Detect which cell encompasses the target text, then output its [x, y] center coordinate. 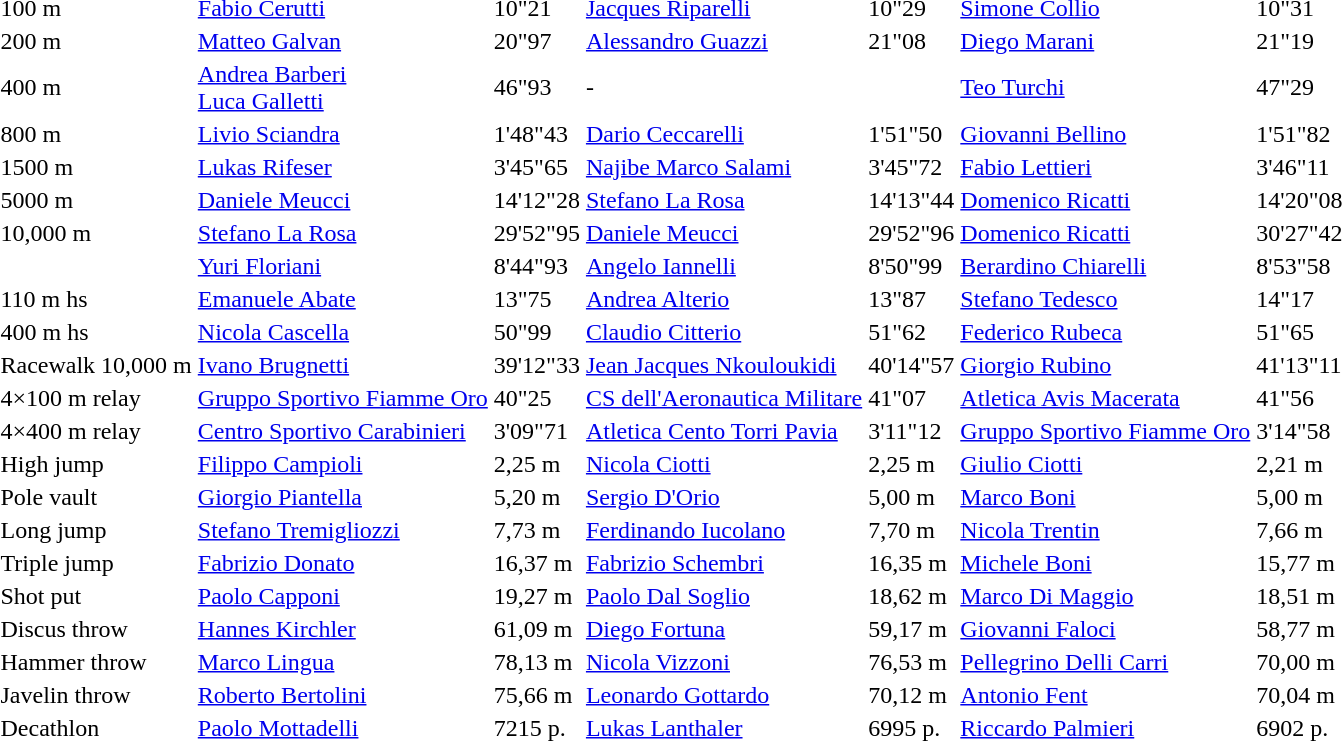
13"75 [536, 299]
Ivano Brugnetti [342, 365]
14'12"28 [536, 200]
Nicola Ciotti [724, 464]
Stefano Tremigliozzi [342, 530]
7,70 m [912, 530]
Hannes Kirchler [342, 629]
3'45"72 [912, 167]
Roberto Bertolini [342, 695]
61,09 m [536, 629]
Fabrizio Schembri [724, 563]
Atletica Avis Macerata [1106, 398]
Emanuele Abate [342, 299]
Giorgio Rubino [1106, 365]
Pellegrino Delli Carri [1106, 662]
3'11"12 [912, 431]
Marco Lingua [342, 662]
40"25 [536, 398]
Federico Rubeca [1106, 332]
29'52"95 [536, 233]
- [724, 88]
70,12 m [912, 695]
Michele Boni [1106, 563]
5,00 m [912, 497]
Jean Jacques Nkouloukidi [724, 365]
Stefano Tedesco [1106, 299]
Andrea BarberiLuca Galletti [342, 88]
Andrea Alterio [724, 299]
18,62 m [912, 596]
Giovanni Faloci [1106, 629]
Paolo Capponi [342, 596]
Teo Turchi [1106, 88]
Nicola Trentin [1106, 530]
16,35 m [912, 563]
Ferdinando Iucolano [724, 530]
CS dell'Aeronautica Militare [724, 398]
59,17 m [912, 629]
Marco Di Maggio [1106, 596]
20"97 [536, 41]
14'13"44 [912, 200]
39'12"33 [536, 365]
Matteo Galvan [342, 41]
50"99 [536, 332]
Filippo Campioli [342, 464]
Giovanni Bellino [1106, 134]
Berardino Chiarelli [1106, 266]
Claudio Citterio [724, 332]
Diego Fortuna [724, 629]
Nicola Cascella [342, 332]
29'52"96 [912, 233]
Sergio D'Orio [724, 497]
Leonardo Gottardo [724, 695]
8'50"99 [912, 266]
78,13 m [536, 662]
Giorgio Piantella [342, 497]
Alessandro Guazzi [724, 41]
1'48"43 [536, 134]
8'44"93 [536, 266]
Livio Sciandra [342, 134]
Diego Marani [1106, 41]
Yuri Floriani [342, 266]
40'14"57 [912, 365]
Fabio Lettieri [1106, 167]
1'51"50 [912, 134]
13"87 [912, 299]
Fabrizio Donato [342, 563]
Lukas Rifeser [342, 167]
19,27 m [536, 596]
75,66 m [536, 695]
46"93 [536, 88]
21"08 [912, 41]
Atletica Cento Torri Pavia [724, 431]
Giulio Ciotti [1106, 464]
Antonio Fent [1106, 695]
Centro Sportivo Carabinieri [342, 431]
Marco Boni [1106, 497]
41"07 [912, 398]
16,37 m [536, 563]
3'09"71 [536, 431]
76,53 m [912, 662]
Dario Ceccarelli [724, 134]
7,73 m [536, 530]
Paolo Dal Soglio [724, 596]
Najibe Marco Salami [724, 167]
51"62 [912, 332]
5,20 m [536, 497]
Nicola Vizzoni [724, 662]
Angelo Iannelli [724, 266]
3'45"65 [536, 167]
